Provide the (x, y) coordinate of the cell's center where the given text is located.  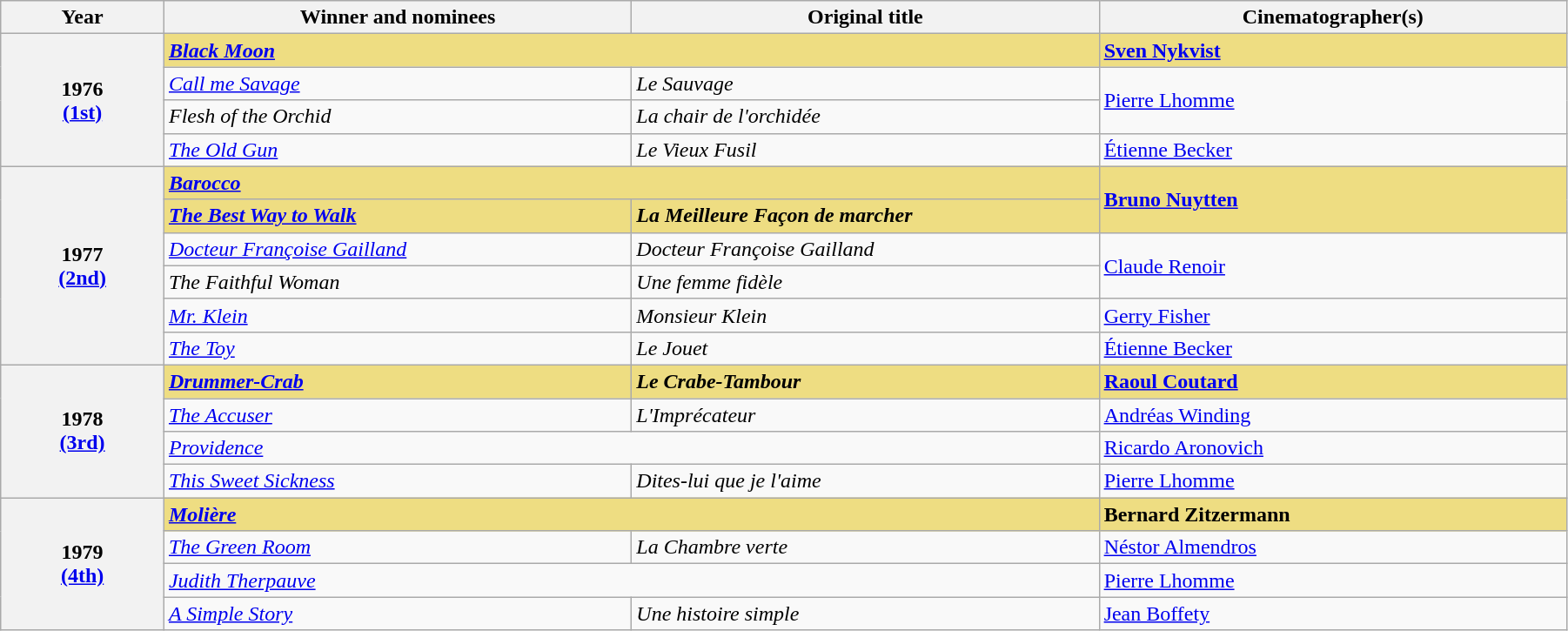
Le Vieux Fusil (865, 150)
The Best Way to Walk (397, 216)
Molière (632, 514)
Néstor Almendros (1333, 547)
L'Imprécateur (865, 415)
Gerry Fisher (1333, 315)
Sven Nykvist (1333, 50)
Ricardo Aronovich (1333, 448)
Andréas Winding (1333, 415)
Winner and nominees (397, 17)
Original title (865, 17)
Call me Savage (397, 84)
Le Sauvage (865, 84)
Year (83, 17)
Dites-lui que je l'aime (865, 481)
Monsieur Klein (865, 315)
This Sweet Sickness (397, 481)
Le Crabe-Tambour (865, 381)
Bruno Nuytten (1333, 199)
Judith Therpauve (632, 581)
Mr. Klein (397, 315)
1977(2nd) (83, 265)
Claude Renoir (1333, 265)
The Toy (397, 348)
The Green Room (397, 547)
Jean Boffety (1333, 614)
The Faithful Woman (397, 282)
1978(3rd) (83, 431)
Black Moon (632, 50)
La chair de l'orchidée (865, 117)
1979(4th) (83, 564)
1976(1st) (83, 100)
Bernard Zitzermann (1333, 514)
The Accuser (397, 415)
La Chambre verte (865, 547)
Cinematographer(s) (1333, 17)
La Meilleure Façon de marcher (865, 216)
Providence (632, 448)
The Old Gun (397, 150)
A Simple Story (397, 614)
Une histoire simple (865, 614)
Barocco (632, 183)
Drummer-Crab (397, 381)
Raoul Coutard (1333, 381)
Une femme fidèle (865, 282)
Le Jouet (865, 348)
Flesh of the Orchid (397, 117)
